Output the [x, y] coordinate of the center of the cell containing the given text.  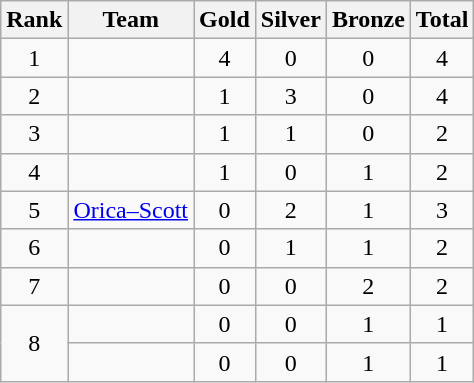
Orica–Scott [131, 210]
5 [34, 210]
Team [131, 20]
7 [34, 286]
8 [34, 343]
Silver [290, 20]
Rank [34, 20]
Gold [225, 20]
Bronze [368, 20]
6 [34, 248]
Total [442, 20]
